For the text-containing cell, return its midpoint in (X, Y) coordinate format. 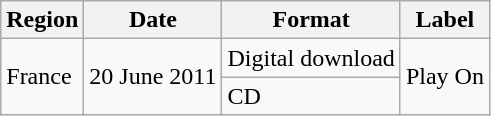
Label (444, 20)
Digital download (311, 58)
Region (42, 20)
France (42, 77)
20 June 2011 (153, 77)
CD (311, 96)
Format (311, 20)
Date (153, 20)
Play On (444, 77)
